Search for the cell housing the specified text and yield its (X, Y) center coordinate. 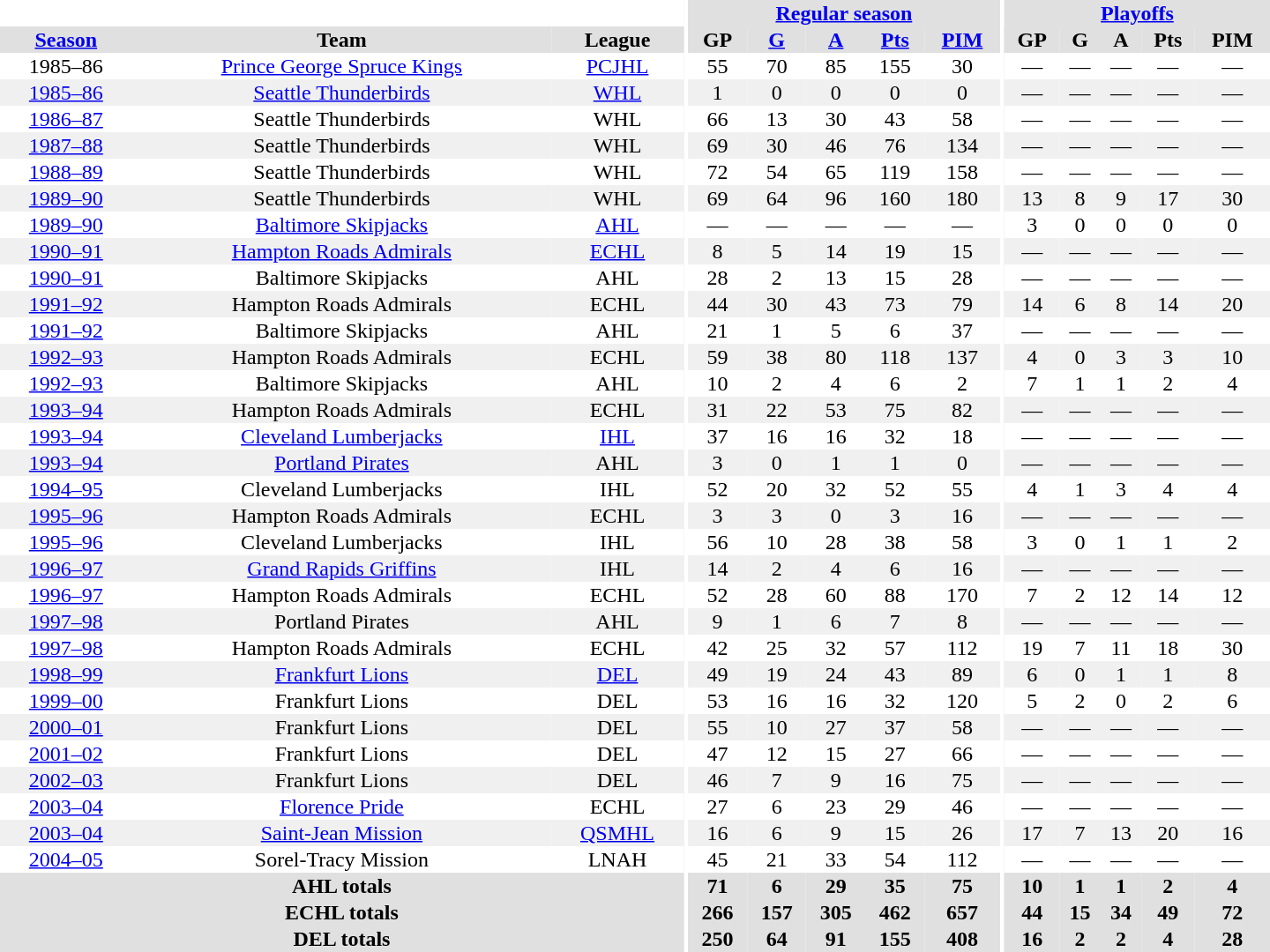
Prince George Spruce Kings (342, 66)
170 (961, 595)
305 (836, 912)
Team (342, 40)
79 (961, 304)
1988–89 (66, 172)
DEL totals (342, 939)
AHL totals (342, 886)
Sorel-Tracy Mission (342, 859)
59 (718, 357)
1998–99 (66, 674)
180 (961, 198)
31 (718, 410)
Grand Rapids Griffins (342, 569)
2002–03 (66, 780)
89 (961, 674)
LNAH (617, 859)
88 (894, 595)
134 (961, 145)
1986–87 (66, 119)
137 (961, 357)
120 (961, 701)
250 (718, 939)
157 (776, 912)
League (617, 40)
60 (836, 595)
1999–00 (66, 701)
119 (894, 172)
Florence Pride (342, 807)
462 (894, 912)
96 (836, 198)
408 (961, 939)
80 (836, 357)
Saint-Jean Mission (342, 833)
2004–05 (66, 859)
158 (961, 172)
85 (836, 66)
2001–02 (66, 754)
42 (718, 648)
70 (776, 66)
23 (836, 807)
73 (894, 304)
71 (718, 886)
266 (718, 912)
ECHL totals (342, 912)
118 (894, 357)
26 (961, 833)
25 (776, 648)
56 (718, 542)
57 (894, 648)
76 (894, 145)
2000–01 (66, 727)
PCJHL (617, 66)
11 (1121, 648)
Season (66, 40)
Playoffs (1138, 13)
45 (718, 859)
22 (776, 410)
1987–88 (66, 145)
47 (718, 754)
QSMHL (617, 833)
657 (961, 912)
65 (836, 172)
34 (1121, 912)
91 (836, 939)
35 (894, 886)
82 (961, 410)
Regular season (844, 13)
33 (836, 859)
160 (894, 198)
1994–95 (66, 489)
24 (836, 674)
